Detect which cell encompasses the target text, then output its (x, y) center coordinate. 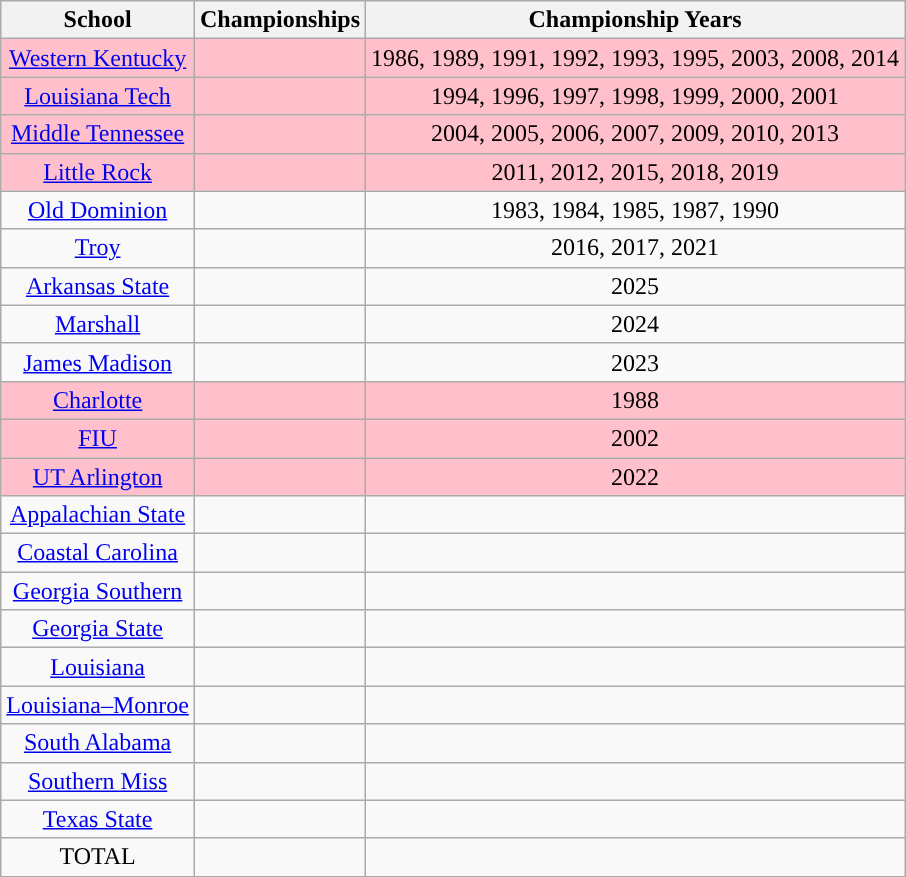
1988 (636, 400)
Marshall (98, 324)
Texas State (98, 819)
Western Kentucky (98, 58)
South Alabama (98, 743)
2025 (636, 286)
Championships (280, 20)
2004, 2005, 2006, 2007, 2009, 2010, 2013 (636, 134)
Southern Miss (98, 781)
1994, 1996, 1997, 1998, 1999, 2000, 2001 (636, 96)
2024 (636, 324)
Old Dominion (98, 210)
School (98, 20)
Louisiana–Monroe (98, 705)
UT Arlington (98, 477)
Georgia State (98, 629)
Coastal Carolina (98, 553)
Louisiana Tech (98, 96)
Arkansas State (98, 286)
2016, 2017, 2021 (636, 248)
Championship Years (636, 20)
Appalachian State (98, 515)
Troy (98, 248)
TOTAL (98, 857)
Little Rock (98, 172)
1983, 1984, 1985, 1987, 1990 (636, 210)
2002 (636, 438)
2022 (636, 477)
FIU (98, 438)
Louisiana (98, 667)
Georgia Southern (98, 591)
Middle Tennessee (98, 134)
1986, 1989, 1991, 1992, 1993, 1995, 2003, 2008, 2014 (636, 58)
James Madison (98, 362)
2023 (636, 362)
Charlotte (98, 400)
2011, 2012, 2015, 2018, 2019 (636, 172)
